Capture the cell that displays the provided text and extract its [X, Y] central coordinate. 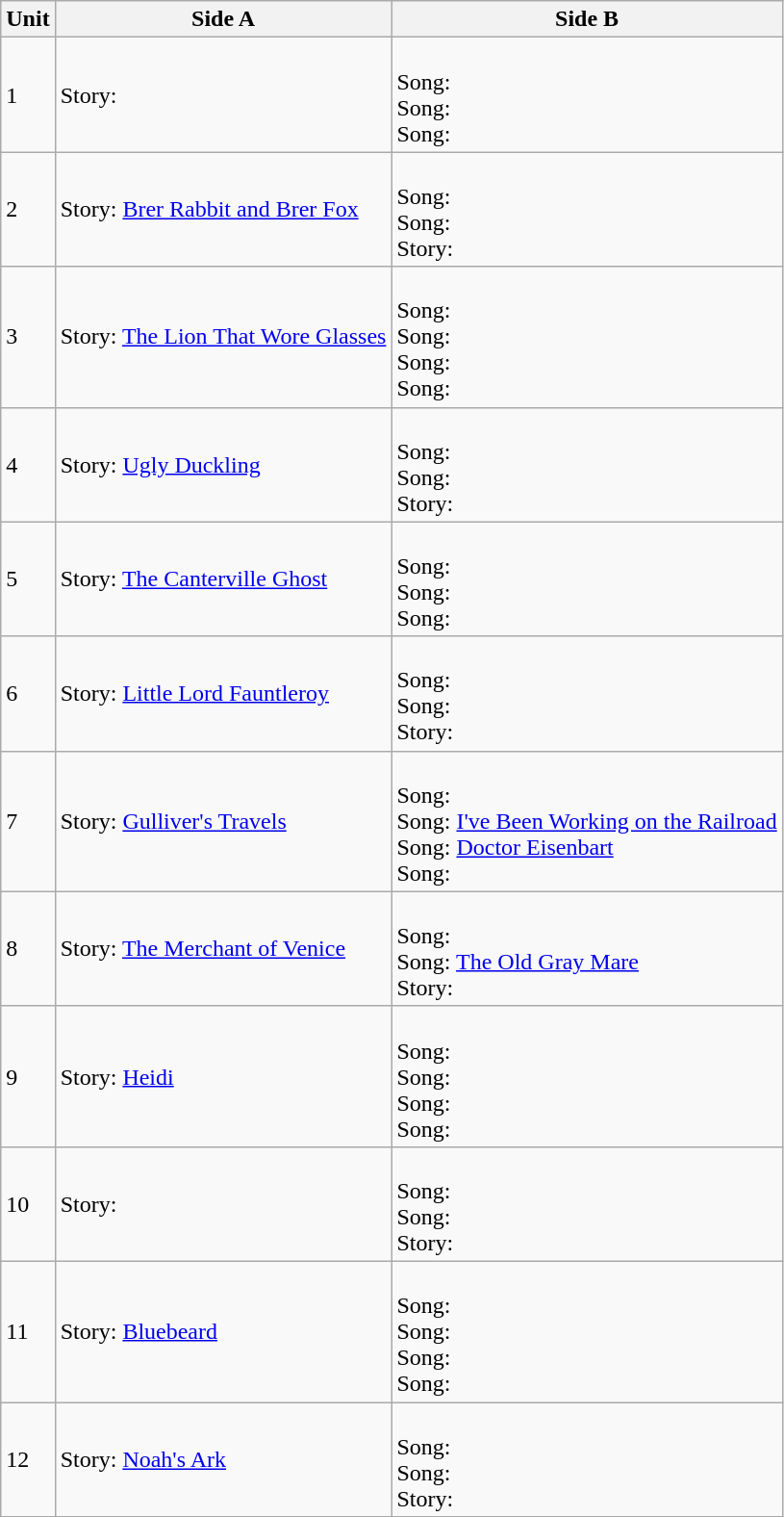
Story: The Merchant of Venice [223, 949]
Story: Heidi [223, 1076]
Story: The Canterville Ghost [223, 579]
5 [28, 579]
1 [28, 94]
Side B [587, 19]
7 [28, 821]
Side A [223, 19]
4 [28, 464]
Story: The Lion That Wore Glasses [223, 337]
8 [28, 949]
10 [28, 1203]
Unit [28, 19]
9 [28, 1076]
Story: Brer Rabbit and Brer Fox [223, 210]
Story: Noah's Ark [223, 1459]
3 [28, 337]
Story: Ugly Duckling [223, 464]
Story: Little Lord Fauntleroy [223, 693]
12 [28, 1459]
6 [28, 693]
Song: Song: The Old Gray Mare Story: [587, 949]
2 [28, 210]
Story: Gulliver's Travels [223, 821]
Story: Bluebeard [223, 1331]
Song: Song: I've Been Working on the Railroad Song: Doctor Eisenbart Song: [587, 821]
11 [28, 1331]
